Search for the cell housing the specified text and yield its (X, Y) center coordinate. 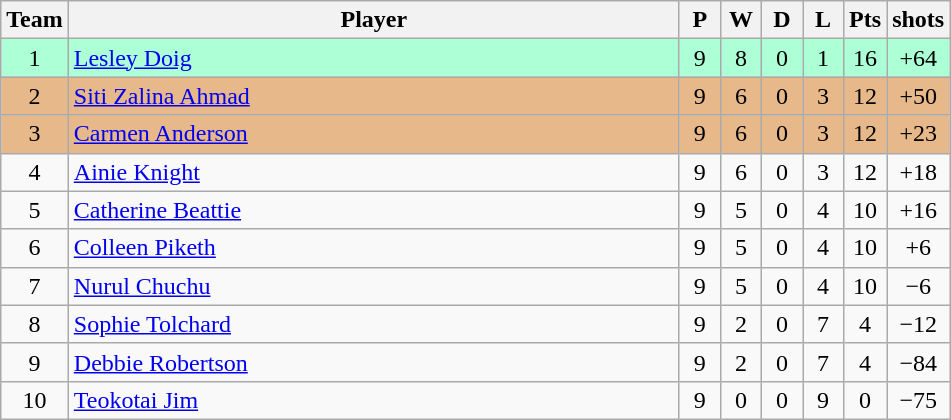
Nurul Chuchu (374, 286)
−6 (918, 286)
P (700, 20)
+16 (918, 210)
Debbie Robertson (374, 362)
+23 (918, 134)
shots (918, 20)
Carmen Anderson (374, 134)
L (824, 20)
Colleen Piketh (374, 248)
Sophie Tolchard (374, 324)
Ainie Knight (374, 172)
−75 (918, 400)
D (782, 20)
+18 (918, 172)
+6 (918, 248)
16 (866, 58)
Pts (866, 20)
+64 (918, 58)
Siti Zalina Ahmad (374, 96)
Team (35, 20)
Catherine Beattie (374, 210)
W (740, 20)
Teokotai Jim (374, 400)
Lesley Doig (374, 58)
+50 (918, 96)
Player (374, 20)
−84 (918, 362)
−12 (918, 324)
